Find where the given text appears and provide that cell's center as [x, y] coordinate. 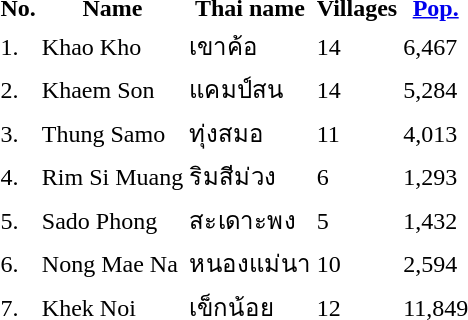
11 [356, 133]
เขาค้อ [250, 46]
แคมป์สน [250, 90]
Rim Si Muang [112, 176]
Nong Mae Na [112, 264]
6 [356, 176]
10 [356, 264]
5 [356, 220]
Khao Kho [112, 46]
หนองแม่นา [250, 264]
Khaem Son [112, 90]
Thung Samo [112, 133]
สะเดาะพง [250, 220]
Sado Phong [112, 220]
ริมสีม่วง [250, 176]
ทุ่งสมอ [250, 133]
